Find where the given text appears and provide that cell's center as (X, Y) coordinate. 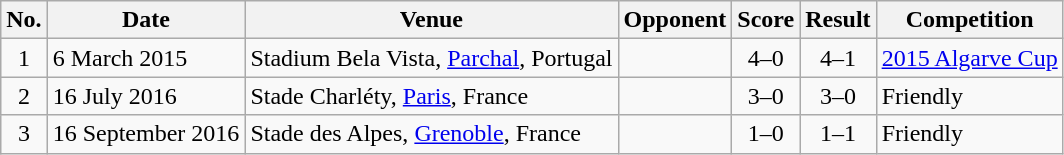
Stade des Alpes, Grenoble, France (432, 134)
1–1 (838, 134)
2015 Algarve Cup (970, 58)
16 September 2016 (146, 134)
2 (24, 96)
No. (24, 20)
Date (146, 20)
Competition (970, 20)
Stade Charléty, Paris, France (432, 96)
Stadium Bela Vista, Parchal, Portugal (432, 58)
Venue (432, 20)
4–0 (766, 58)
Opponent (675, 20)
4–1 (838, 58)
1 (24, 58)
Result (838, 20)
3 (24, 134)
Score (766, 20)
6 March 2015 (146, 58)
16 July 2016 (146, 96)
1–0 (766, 134)
